Pinpoint the cell where the given text exists, returning its [X, Y] midpoint coordinate. 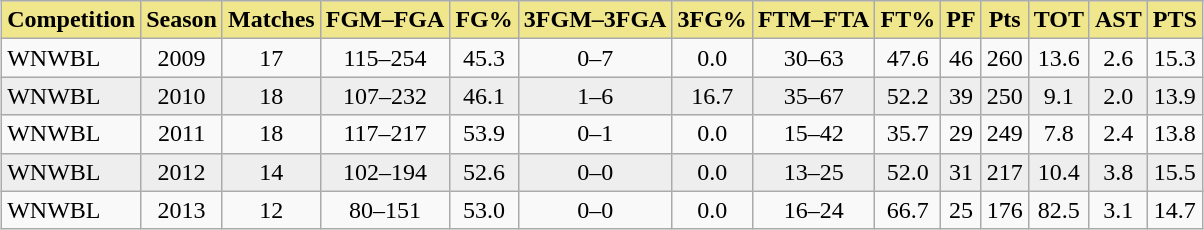
52.0 [908, 172]
9.1 [1058, 96]
31 [961, 172]
13.6 [1058, 58]
3FG% [712, 20]
Competition [72, 20]
PF [961, 20]
17 [271, 58]
2013 [182, 210]
46.1 [484, 96]
30–63 [814, 58]
PTS [1174, 20]
AST [1118, 20]
2010 [182, 96]
2009 [182, 58]
14 [271, 172]
14.7 [1174, 210]
3FGM–3FGA [595, 20]
FG% [484, 20]
35–67 [814, 96]
Season [182, 20]
12 [271, 210]
13.8 [1174, 134]
FGM–FGA [385, 20]
45.3 [484, 58]
15.5 [1174, 172]
39 [961, 96]
46 [961, 58]
3.8 [1118, 172]
82.5 [1058, 210]
52.2 [908, 96]
Pts [1004, 20]
102–194 [385, 172]
80–151 [385, 210]
FT% [908, 20]
TOT [1058, 20]
176 [1004, 210]
0–7 [595, 58]
10.4 [1058, 172]
16–24 [814, 210]
1–6 [595, 96]
2.0 [1118, 96]
15.3 [1174, 58]
52.6 [484, 172]
117–217 [385, 134]
250 [1004, 96]
25 [961, 210]
2011 [182, 134]
53.9 [484, 134]
2.6 [1118, 58]
107–232 [385, 96]
15–42 [814, 134]
260 [1004, 58]
249 [1004, 134]
13–25 [814, 172]
Matches [271, 20]
0–1 [595, 134]
16.7 [712, 96]
66.7 [908, 210]
217 [1004, 172]
47.6 [908, 58]
29 [961, 134]
53.0 [484, 210]
7.8 [1058, 134]
2012 [182, 172]
2.4 [1118, 134]
3.1 [1118, 210]
115–254 [385, 58]
FTM–FTA [814, 20]
35.7 [908, 134]
13.9 [1174, 96]
